Pinpoint the cell where the given text exists, returning its (X, Y) midpoint coordinate. 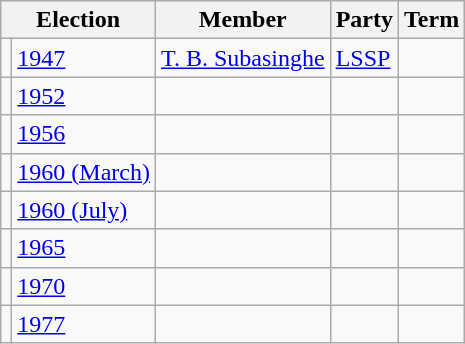
LSSP (364, 58)
1977 (84, 324)
T. B. Subasinghe (244, 58)
1947 (84, 58)
1956 (84, 134)
Election (78, 20)
1952 (84, 96)
1965 (84, 248)
1960 (July) (84, 210)
Term (431, 20)
Party (364, 20)
1960 (March) (84, 172)
1970 (84, 286)
Member (244, 20)
